Scan for the cell matching the given text and deliver its (X, Y) coordinate at center. 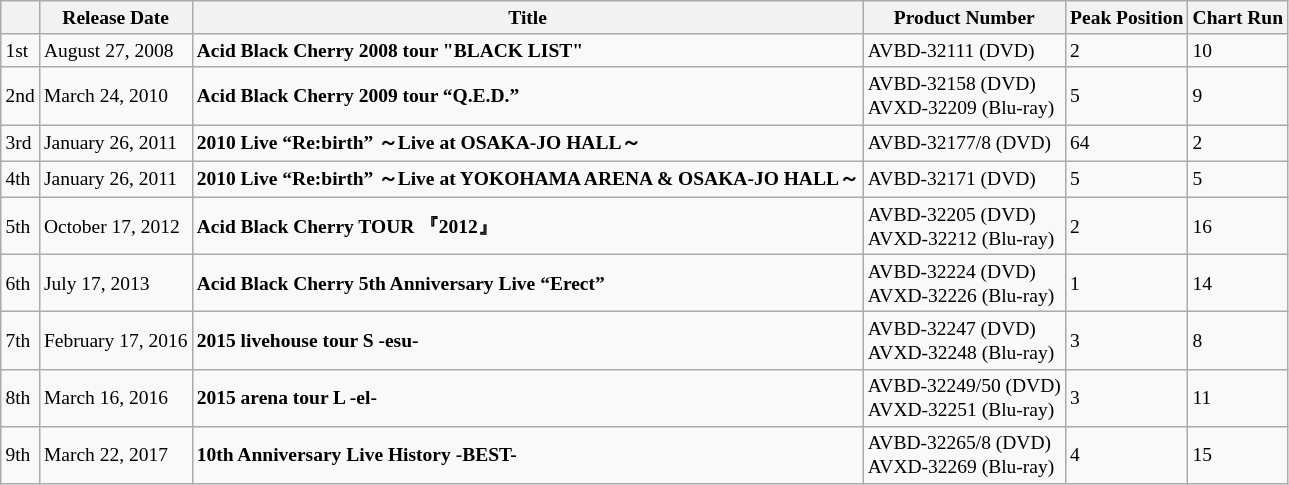
64 (1126, 143)
July 17, 2013 (116, 282)
2010 Live “Re:birth” ～Live at OSAKA-JO HALL～ (528, 143)
March 16, 2016 (116, 398)
10th Anniversary Live History -BEST- (528, 454)
AVBD-32171 (DVD) (964, 179)
AVBD-32111 (DVD) (964, 50)
9th (20, 454)
14 (1238, 282)
AVBD-32224 (DVD)AVXD-32226 (Blu-ray) (964, 282)
6th (20, 282)
October 17, 2012 (116, 226)
Product Number (964, 18)
Peak Position (1126, 18)
1 (1126, 282)
10 (1238, 50)
2015 arena tour L -el- (528, 398)
8th (20, 398)
15 (1238, 454)
AVBD-32177/8 (DVD) (964, 143)
AVBD-32265/8 (DVD)AVXD-32269 (Blu-ray) (964, 454)
9 (1238, 96)
February 17, 2016 (116, 340)
3rd (20, 143)
Acid Black Cherry 5th Anniversary Live “Erect” (528, 282)
AVBD-32247 (DVD)AVXD-32248 (Blu-ray) (964, 340)
2015 livehouse tour S -esu- (528, 340)
11 (1238, 398)
August 27, 2008 (116, 50)
Acid Black Cherry TOUR 『2012』 (528, 226)
4 (1126, 454)
Title (528, 18)
March 24, 2010 (116, 96)
Release Date (116, 18)
Chart Run (1238, 18)
5th (20, 226)
Acid Black Cherry 2008 tour "BLACK LIST" (528, 50)
1st (20, 50)
2010 Live “Re:birth” ～Live at YOKOHAMA ARENA & OSAKA-JO HALL～ (528, 179)
March 22, 2017 (116, 454)
4th (20, 179)
AVBD-32158 (DVD)AVXD-32209 (Blu-ray) (964, 96)
16 (1238, 226)
2nd (20, 96)
8 (1238, 340)
7th (20, 340)
Acid Black Cherry 2009 tour “Q.E.D.” (528, 96)
AVBD-32249/50 (DVD)AVXD-32251 (Blu-ray) (964, 398)
AVBD-32205 (DVD)AVXD-32212 (Blu-ray) (964, 226)
